Locate the cell with the specified text and output its (x, y) center coordinate. 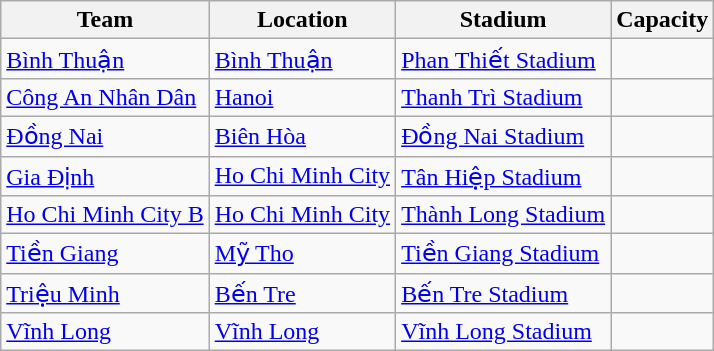
Capacity (662, 20)
Phan Thiết Stadium (504, 59)
Thanh Trì Stadium (504, 97)
Stadium (504, 20)
Triệu Minh (105, 293)
Mỹ Tho (302, 254)
Công An Nhân Dân (105, 97)
Team (105, 20)
Tân Hiệp Stadium (504, 176)
Ho Chi Minh City B (105, 215)
Bến Tre (302, 293)
Đồng Nai Stadium (504, 136)
Bến Tre Stadium (504, 293)
Hanoi (302, 97)
Location (302, 20)
Đồng Nai (105, 136)
Biên Hòa (302, 136)
Tiền Giang Stadium (504, 254)
Gia Định (105, 176)
Thành Long Stadium (504, 215)
Vĩnh Long Stadium (504, 332)
Tiền Giang (105, 254)
